Search for the cell housing the specified text and yield its (x, y) center coordinate. 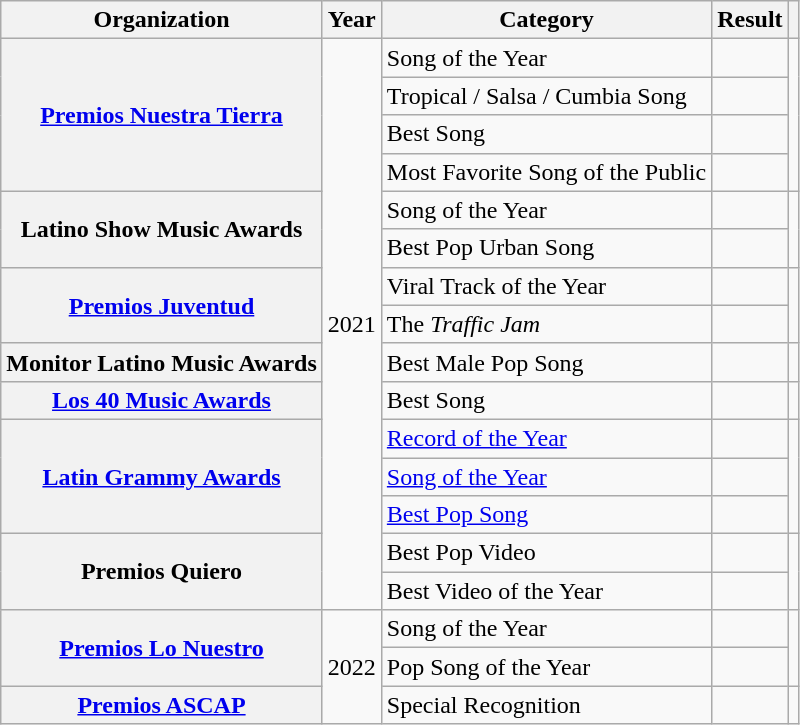
2022 (352, 667)
Los 40 Music Awards (162, 400)
Special Recognition (546, 705)
Best Pop Video (546, 553)
Best Pop Urban Song (546, 248)
Latino Show Music Awards (162, 229)
The Traffic Jam (546, 324)
Monitor Latino Music Awards (162, 362)
Best Male Pop Song (546, 362)
Organization (162, 20)
Result (750, 20)
Premios Juventud (162, 305)
Premios Lo Nuestro (162, 648)
Category (546, 20)
Latin Grammy Awards (162, 476)
Tropical / Salsa / Cumbia Song (546, 96)
Most Favorite Song of the Public (546, 172)
Best Video of the Year (546, 591)
Premios Nuestra Tierra (162, 115)
Pop Song of the Year (546, 667)
Premios Quiero (162, 572)
Record of the Year (546, 438)
Best Pop Song (546, 515)
Premios ASCAP (162, 705)
Viral Track of the Year (546, 286)
Year (352, 20)
2021 (352, 324)
